Pinpoint the cell where the given text exists, returning its (X, Y) midpoint coordinate. 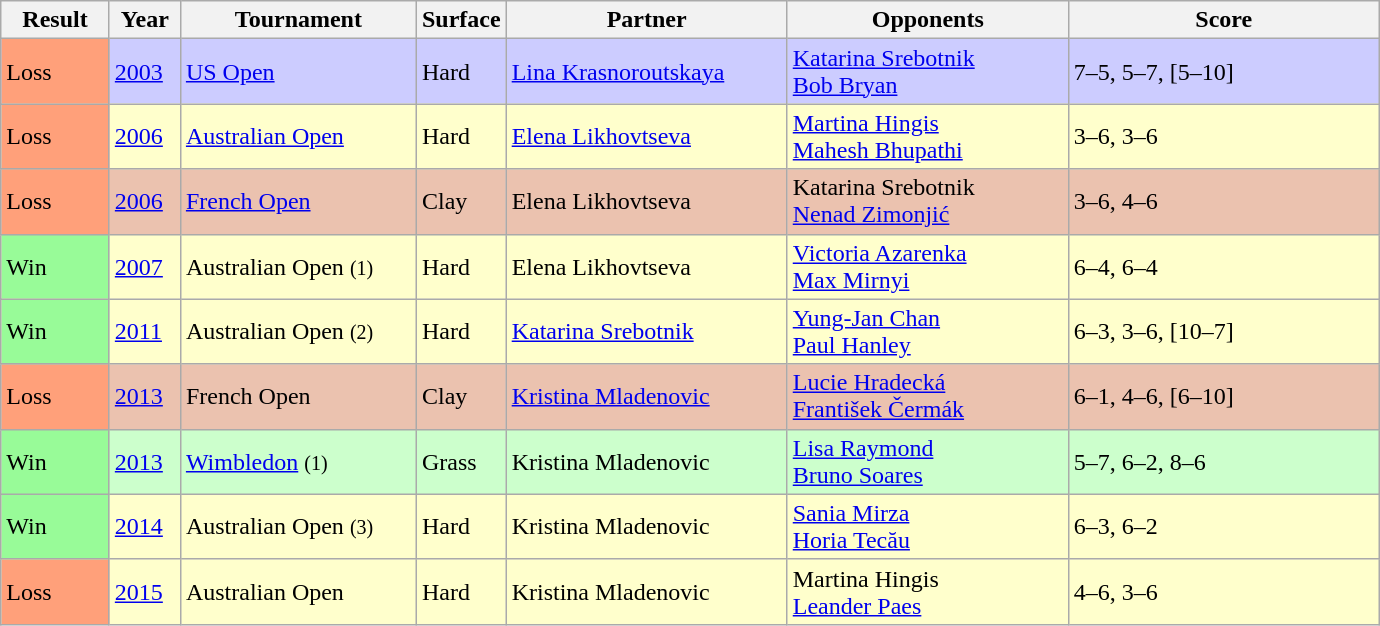
Opponents (928, 20)
6–3, 3–6, [10–7] (1224, 332)
Year (144, 20)
Australian Open (2) (298, 332)
Katarina Srebotnik Bob Bryan (928, 72)
US Open (298, 72)
6–1, 4–6, [6–10] (1224, 396)
2015 (144, 592)
Katarina Srebotnik (646, 332)
3–6, 4–6 (1224, 202)
Tournament (298, 20)
Martina Hingis Leander Paes (928, 592)
Yung-Jan Chan Paul Hanley (928, 332)
Victoria Azarenka Max Mirnyi (928, 266)
6–4, 6–4 (1224, 266)
Katarina Srebotnik Nenad Zimonjić (928, 202)
Result (56, 20)
Sania Mirza Horia Tecău (928, 526)
Grass (461, 462)
2014 (144, 526)
5–7, 6–2, 8–6 (1224, 462)
Martina Hingis Mahesh Bhupathi (928, 136)
4–6, 3–6 (1224, 592)
Score (1224, 20)
7–5, 5–7, [5–10] (1224, 72)
Wimbledon (1) (298, 462)
6–3, 6–2 (1224, 526)
Surface (461, 20)
2011 (144, 332)
Lisa Raymond Bruno Soares (928, 462)
Australian Open (3) (298, 526)
2007 (144, 266)
Australian Open (1) (298, 266)
Lucie Hradecká František Čermák (928, 396)
2003 (144, 72)
Lina Krasnoroutskaya (646, 72)
Partner (646, 20)
3–6, 3–6 (1224, 136)
